Locate the cell with the specified text and output its (X, Y) center coordinate. 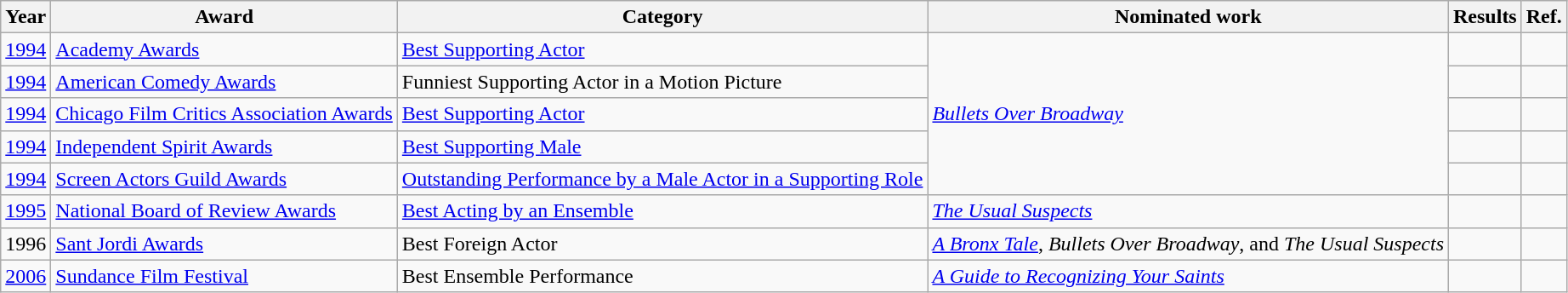
The Usual Suspects (1189, 211)
Category (662, 17)
Bullets Over Broadway (1189, 114)
1996 (26, 244)
Chicago Film Critics Association Awards (224, 114)
Sundance Film Festival (224, 276)
Screen Actors Guild Awards (224, 179)
American Comedy Awards (224, 82)
Best Acting by an Ensemble (662, 211)
Year (26, 17)
National Board of Review Awards (224, 211)
Funniest Supporting Actor in a Motion Picture (662, 82)
Results (1486, 17)
Best Ensemble Performance (662, 276)
Award (224, 17)
2006 (26, 276)
A Bronx Tale, Bullets Over Broadway, and The Usual Suspects (1189, 244)
Outstanding Performance by a Male Actor in a Supporting Role (662, 179)
Ref. (1544, 17)
A Guide to Recognizing Your Saints (1189, 276)
Independent Spirit Awards (224, 146)
Best Supporting Male (662, 146)
Sant Jordi Awards (224, 244)
1995 (26, 211)
Academy Awards (224, 49)
Nominated work (1189, 17)
Best Foreign Actor (662, 244)
